Identify which cell holds the provided text, then report its [x, y] central coordinate. 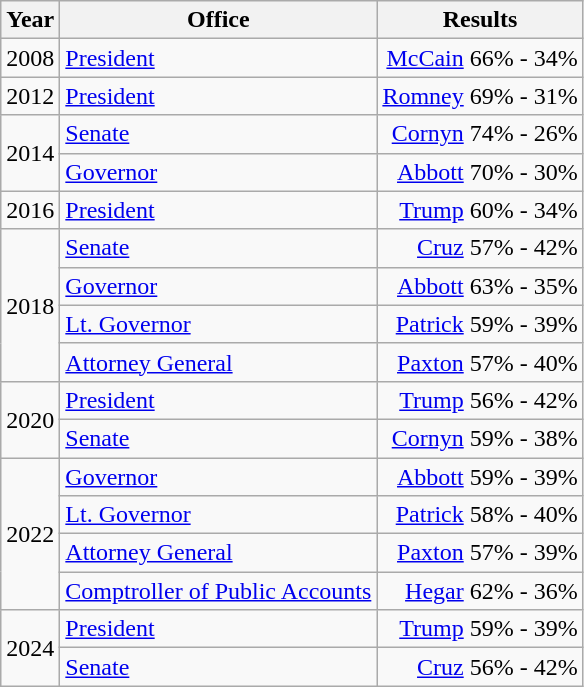
McCain 66% - 34% [480, 58]
Trump 59% - 39% [480, 629]
2012 [30, 96]
Trump 60% - 34% [480, 210]
Patrick 59% - 39% [480, 324]
Cruz 57% - 42% [480, 248]
2020 [30, 419]
Cruz 56% - 42% [480, 667]
2008 [30, 58]
2016 [30, 210]
Results [480, 20]
Abbott 59% - 39% [480, 477]
Office [218, 20]
2024 [30, 648]
Trump 56% - 42% [480, 400]
Cornyn 74% - 26% [480, 134]
Abbott 63% - 35% [480, 286]
Romney 69% - 31% [480, 96]
Patrick 58% - 40% [480, 515]
Paxton 57% - 40% [480, 362]
Hegar 62% - 36% [480, 591]
Paxton 57% - 39% [480, 553]
Comptroller of Public Accounts [218, 591]
2022 [30, 534]
2014 [30, 153]
Year [30, 20]
Cornyn 59% - 38% [480, 438]
Abbott 70% - 30% [480, 172]
2018 [30, 305]
